Provide the (x, y) coordinate of the cell's center where the given text is located.  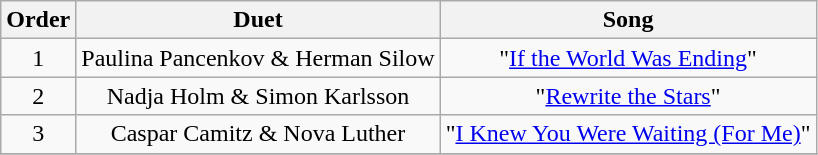
3 (38, 134)
Nadja Holm & Simon Karlsson (258, 96)
Duet (258, 20)
Paulina Pancenkov & Herman Silow (258, 58)
"I Knew You Were Waiting (For Me)" (628, 134)
Caspar Camitz & Nova Luther (258, 134)
Order (38, 20)
2 (38, 96)
"Rewrite the Stars" (628, 96)
"If the World Was Ending" (628, 58)
1 (38, 58)
Song (628, 20)
